Determine the (x, y) coordinate at the center of the cell enclosing the given text.  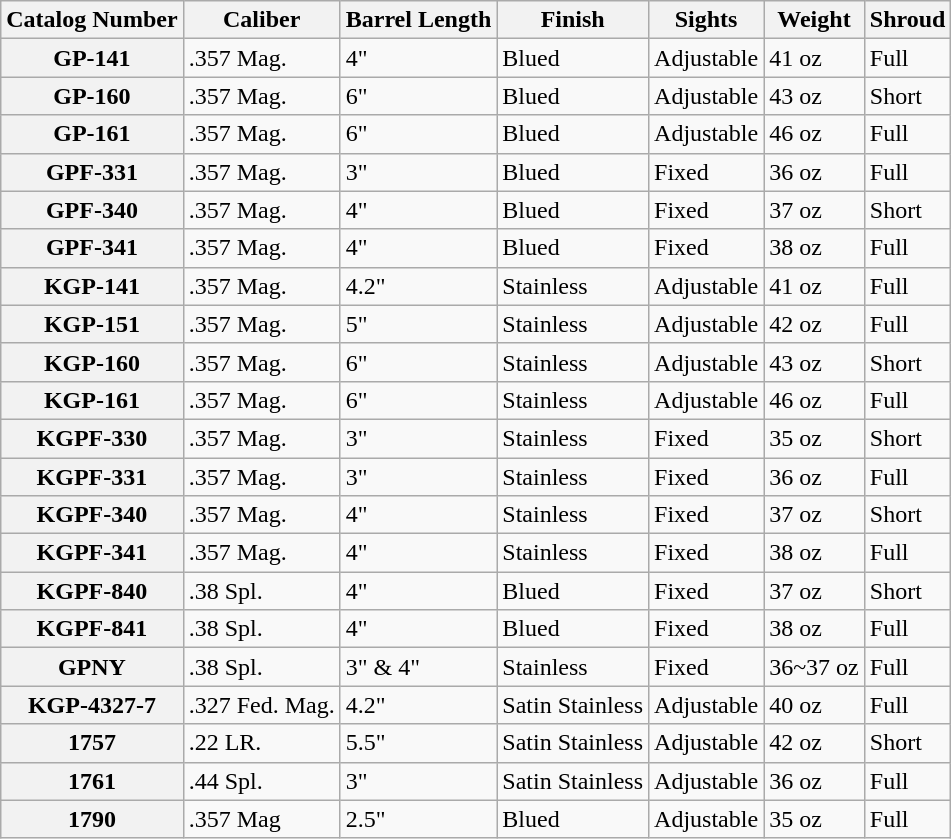
2.5" (418, 819)
Sights (706, 20)
KGPF-330 (92, 438)
Weight (814, 20)
GPNY (92, 667)
3" & 4" (418, 667)
KGP-161 (92, 400)
1757 (92, 743)
KGPF-840 (92, 591)
40 oz (814, 705)
KGP-151 (92, 324)
.357 Mag (262, 819)
Caliber (262, 20)
Barrel Length (418, 20)
GPF-341 (92, 248)
GP-160 (92, 96)
KGP-160 (92, 362)
KGP-4327-7 (92, 705)
GP-141 (92, 58)
Catalog Number (92, 20)
KGPF-341 (92, 553)
GPF-340 (92, 210)
.22 LR. (262, 743)
5" (418, 324)
1790 (92, 819)
GP-161 (92, 134)
Shroud (908, 20)
Finish (573, 20)
.44 Spl. (262, 781)
KGP-141 (92, 286)
KGPF-340 (92, 515)
KGPF-331 (92, 477)
KGPF-841 (92, 629)
1761 (92, 781)
GPF-331 (92, 172)
36~37 oz (814, 667)
5.5" (418, 743)
.327 Fed. Mag. (262, 705)
